Pinpoint the cell where the given text exists, returning its [x, y] midpoint coordinate. 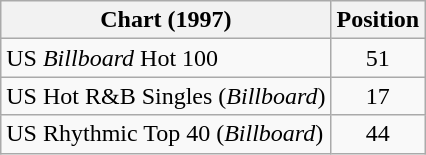
17 [378, 96]
44 [378, 134]
US Hot R&B Singles (Billboard) [166, 96]
Position [378, 20]
Chart (1997) [166, 20]
51 [378, 58]
US Billboard Hot 100 [166, 58]
US Rhythmic Top 40 (Billboard) [166, 134]
